From the cell containing the given text, extract its center point as [x, y] coordinate. 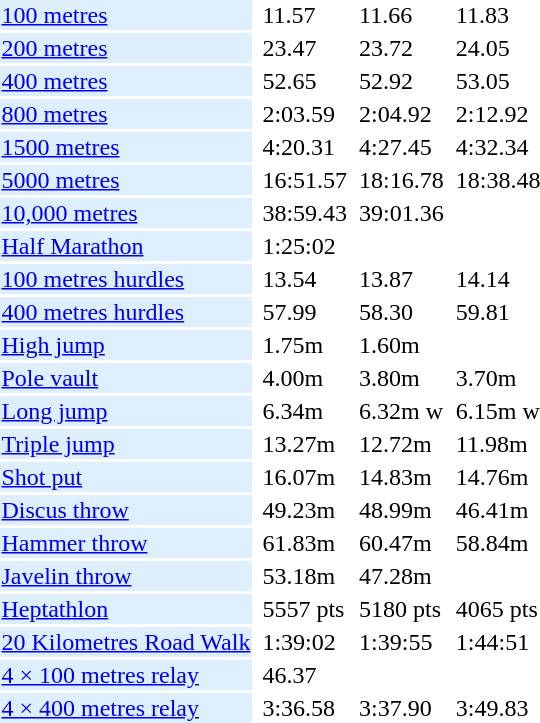
4 × 100 metres relay [126, 675]
Heptathlon [126, 609]
4:27.45 [402, 147]
10,000 metres [126, 213]
200 metres [126, 48]
23.47 [305, 48]
1.75m [305, 345]
60.47m [402, 543]
Shot put [126, 477]
6.32m w [402, 411]
18:16.78 [402, 180]
400 metres [126, 81]
1:39:02 [305, 642]
3:37.90 [402, 708]
46.37 [305, 675]
2:04.92 [402, 114]
3.80m [402, 378]
5180 pts [402, 609]
23.72 [402, 48]
1.60m [402, 345]
48.99m [402, 510]
12.72m [402, 444]
52.65 [305, 81]
High jump [126, 345]
47.28m [402, 576]
20 Kilometres Road Walk [126, 642]
Javelin throw [126, 576]
Discus throw [126, 510]
5000 metres [126, 180]
1500 metres [126, 147]
49.23m [305, 510]
1:39:55 [402, 642]
6.34m [305, 411]
14.83m [402, 477]
39:01.36 [402, 213]
16:51.57 [305, 180]
Hammer throw [126, 543]
4.00m [305, 378]
58.30 [402, 312]
11.57 [305, 15]
1:25:02 [305, 246]
4:20.31 [305, 147]
2:03.59 [305, 114]
13.54 [305, 279]
400 metres hurdles [126, 312]
4 × 400 metres relay [126, 708]
Triple jump [126, 444]
57.99 [305, 312]
13.87 [402, 279]
100 metres hurdles [126, 279]
38:59.43 [305, 213]
800 metres [126, 114]
5557 pts [305, 609]
Long jump [126, 411]
Half Marathon [126, 246]
13.27m [305, 444]
11.66 [402, 15]
52.92 [402, 81]
3:36.58 [305, 708]
61.83m [305, 543]
16.07m [305, 477]
100 metres [126, 15]
53.18m [305, 576]
Pole vault [126, 378]
